Return the [X, Y] coordinate for the center point of the cell that contains the specified text.  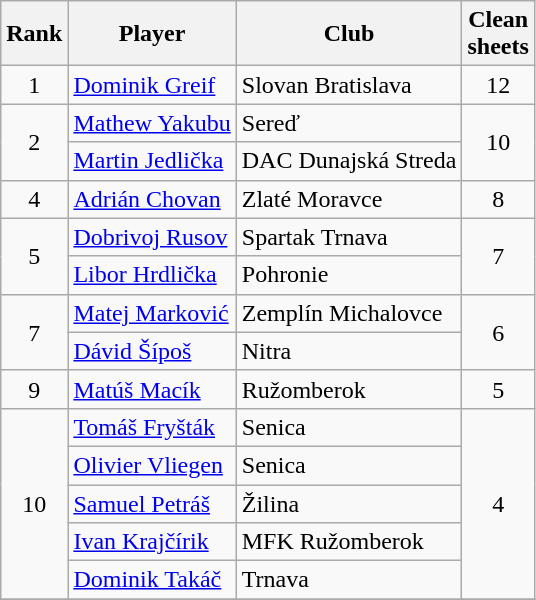
MFK Ružomberok [349, 542]
Sereď [349, 123]
Olivier Vliegen [152, 465]
Club [349, 34]
Mathew Yakubu [152, 123]
Tomáš Fryšták [152, 427]
8 [498, 199]
Slovan Bratislava [349, 85]
Dominik Greif [152, 85]
Ružomberok [349, 389]
Matúš Macík [152, 389]
DAC Dunajská Streda [349, 161]
Dobrivoj Rusov [152, 237]
Spartak Trnava [349, 237]
Matej Marković [152, 313]
Ivan Krajčírik [152, 542]
Dominik Takáč [152, 580]
12 [498, 85]
Clean sheets [498, 34]
Pohronie [349, 275]
Martin Jedlička [152, 161]
Nitra [349, 351]
1 [34, 85]
9 [34, 389]
Trnava [349, 580]
Zemplín Michalovce [349, 313]
Adrián Chovan [152, 199]
Samuel Petráš [152, 503]
Dávid Šípoš [152, 351]
Žilina [349, 503]
Libor Hrdlička [152, 275]
2 [34, 142]
Rank [34, 34]
6 [498, 332]
Zlaté Moravce [349, 199]
Player [152, 34]
